Determine the [x, y] coordinate at the center of the cell enclosing the given text.  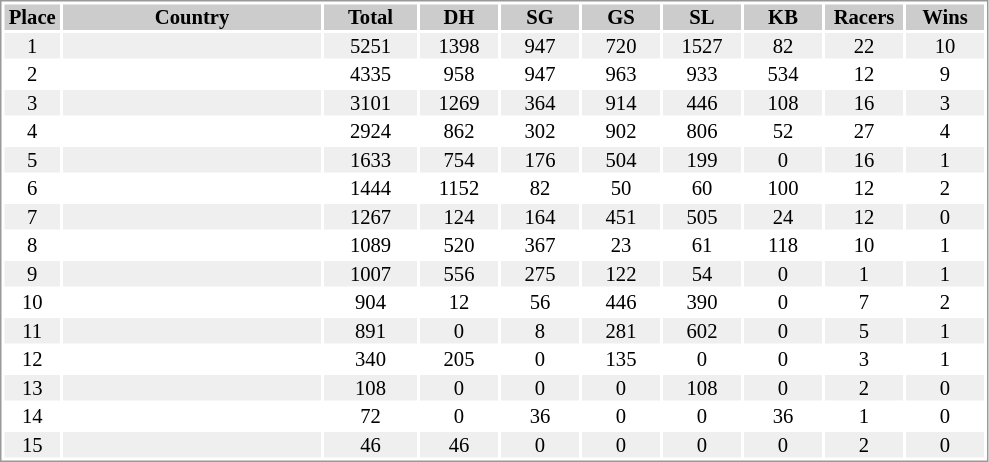
1007 [370, 274]
2924 [370, 131]
720 [621, 46]
1527 [702, 46]
61 [702, 245]
364 [540, 103]
199 [702, 160]
504 [621, 160]
5251 [370, 46]
862 [459, 131]
54 [702, 274]
390 [702, 303]
KB [783, 17]
1398 [459, 46]
118 [783, 245]
556 [459, 274]
1633 [370, 160]
302 [540, 131]
Place [32, 17]
205 [459, 359]
122 [621, 274]
56 [540, 303]
1269 [459, 103]
281 [621, 331]
275 [540, 274]
4335 [370, 75]
27 [864, 131]
902 [621, 131]
505 [702, 217]
13 [32, 388]
23 [621, 245]
602 [702, 331]
52 [783, 131]
135 [621, 359]
451 [621, 217]
72 [370, 417]
1152 [459, 189]
1267 [370, 217]
24 [783, 217]
963 [621, 75]
Wins [945, 17]
904 [370, 303]
754 [459, 160]
GS [621, 17]
Total [370, 17]
367 [540, 245]
891 [370, 331]
6 [32, 189]
958 [459, 75]
50 [621, 189]
100 [783, 189]
15 [32, 445]
933 [702, 75]
124 [459, 217]
1444 [370, 189]
14 [32, 417]
520 [459, 245]
340 [370, 359]
534 [783, 75]
176 [540, 160]
914 [621, 103]
11 [32, 331]
SG [540, 17]
Country [192, 17]
Racers [864, 17]
DH [459, 17]
1089 [370, 245]
22 [864, 46]
806 [702, 131]
164 [540, 217]
3101 [370, 103]
60 [702, 189]
SL [702, 17]
